Capture the cell that displays the provided text and extract its (X, Y) central coordinate. 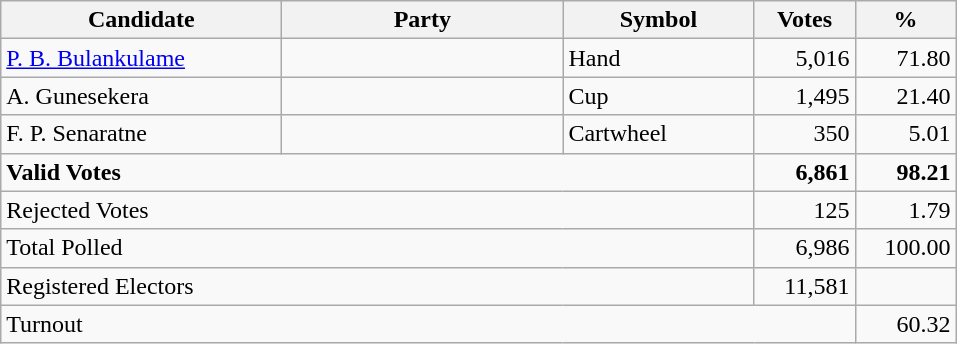
Symbol (658, 20)
Candidate (142, 20)
Cup (658, 96)
98.21 (906, 172)
Registered Electors (378, 286)
125 (804, 210)
1,495 (804, 96)
5,016 (804, 58)
60.32 (906, 324)
6,986 (804, 248)
6,861 (804, 172)
Rejected Votes (378, 210)
F. P. Senaratne (142, 134)
11,581 (804, 286)
Hand (658, 58)
Total Polled (378, 248)
5.01 (906, 134)
% (906, 20)
Cartwheel (658, 134)
P. B. Bulankulame (142, 58)
Valid Votes (378, 172)
Party (422, 20)
1.79 (906, 210)
350 (804, 134)
A. Gunesekera (142, 96)
100.00 (906, 248)
Votes (804, 20)
71.80 (906, 58)
Turnout (428, 324)
21.40 (906, 96)
